Pinpoint the cell where the given text exists, returning its (X, Y) midpoint coordinate. 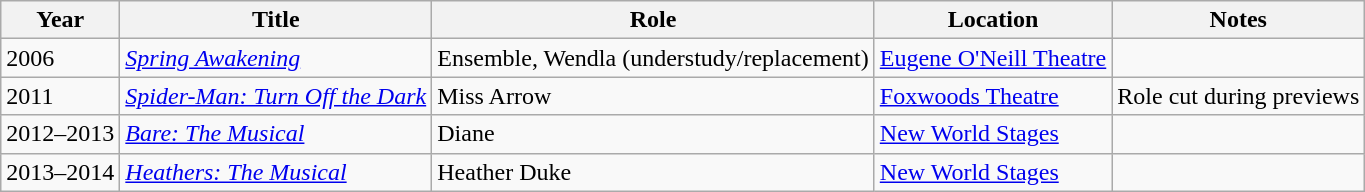
Year (60, 20)
2011 (60, 96)
2013–2014 (60, 172)
Diane (654, 134)
Heathers: The Musical (276, 172)
Role (654, 20)
Foxwoods Theatre (993, 96)
2012–2013 (60, 134)
Title (276, 20)
Heather Duke (654, 172)
Spring Awakening (276, 58)
Notes (1238, 20)
Location (993, 20)
2006 (60, 58)
Spider-Man: Turn Off the Dark (276, 96)
Role cut during previews (1238, 96)
Eugene O'Neill Theatre (993, 58)
Miss Arrow (654, 96)
Bare: The Musical (276, 134)
Ensemble, Wendla (understudy/replacement) (654, 58)
